Return the (X, Y) coordinate for the center point of the cell that contains the specified text.  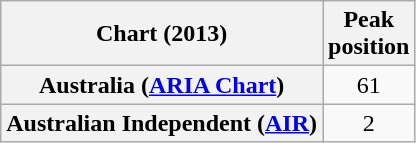
Australia (ARIA Chart) (162, 85)
2 (369, 123)
Chart (2013) (162, 34)
Peakposition (369, 34)
61 (369, 85)
Australian Independent (AIR) (162, 123)
